Extract the [X, Y] coordinate from the center of the cell holding the provided text.  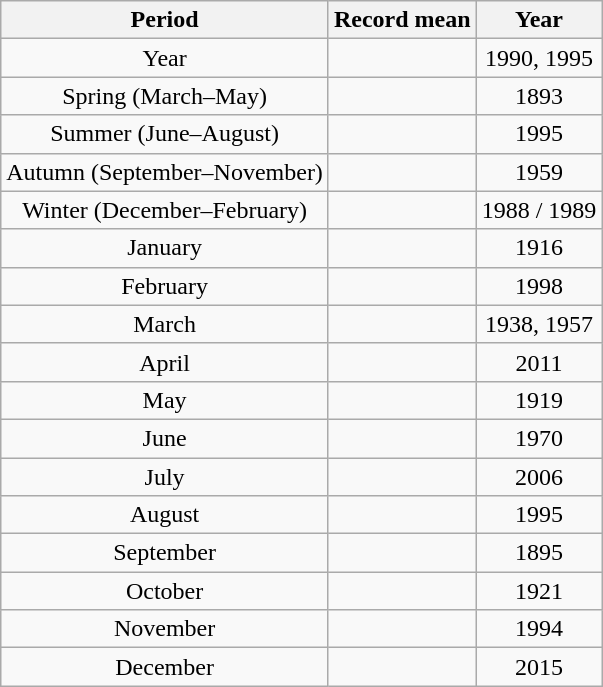
1970 [539, 438]
September [165, 553]
January [165, 248]
1921 [539, 591]
2006 [539, 477]
1959 [539, 172]
February [165, 286]
1990, 1995 [539, 58]
July [165, 477]
April [165, 362]
1895 [539, 553]
Spring (March–May) [165, 96]
2015 [539, 667]
December [165, 667]
1916 [539, 248]
1988 / 1989 [539, 210]
Record mean [402, 20]
Autumn (September–November) [165, 172]
1919 [539, 400]
October [165, 591]
November [165, 629]
1994 [539, 629]
June [165, 438]
May [165, 400]
Winter (December–February) [165, 210]
Summer (June–August) [165, 134]
1938, 1957 [539, 324]
2011 [539, 362]
1998 [539, 286]
Period [165, 20]
March [165, 324]
August [165, 515]
1893 [539, 96]
